For the text-containing cell, return its midpoint in (X, Y) coordinate format. 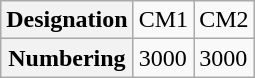
Numbering (67, 58)
CM2 (224, 20)
CM1 (163, 20)
Designation (67, 20)
